Extract the [X, Y] coordinate from the center of the cell holding the provided text.  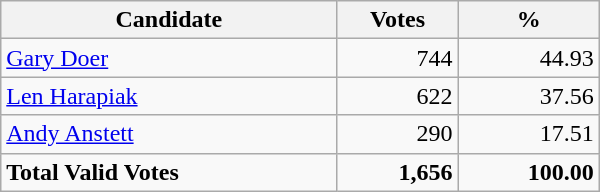
Andy Anstett [169, 134]
Gary Doer [169, 58]
% [528, 20]
744 [398, 58]
37.56 [528, 96]
622 [398, 96]
100.00 [528, 172]
Total Valid Votes [169, 172]
1,656 [398, 172]
44.93 [528, 58]
Candidate [169, 20]
Len Harapiak [169, 96]
290 [398, 134]
Votes [398, 20]
17.51 [528, 134]
